Pinpoint the cell where the given text exists, returning its (X, Y) midpoint coordinate. 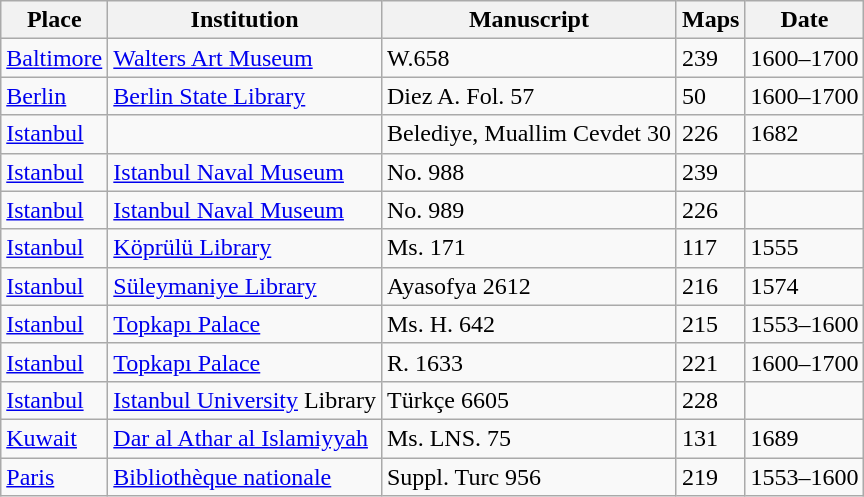
1555 (804, 248)
216 (710, 286)
Bibliothèque nationale (245, 477)
No. 989 (528, 210)
Suppl. Turc 956 (528, 477)
Süleymaniye Library (245, 286)
Place (54, 20)
Walters Art Museum (245, 58)
Manuscript (528, 20)
219 (710, 477)
Köprülü Library (245, 248)
Date (804, 20)
117 (710, 248)
Baltimore (54, 58)
Türkçe 6605 (528, 400)
Maps (710, 20)
W.658 (528, 58)
131 (710, 438)
215 (710, 324)
Ms. LNS. 75 (528, 438)
50 (710, 96)
Diez A. Fol. 57 (528, 96)
Ms. H. 642 (528, 324)
Dar al Athar al Islamiyyah (245, 438)
221 (710, 362)
Institution (245, 20)
Belediye, Muallim Cevdet 30 (528, 134)
Berlin (54, 96)
Ayasofya 2612 (528, 286)
228 (710, 400)
R. 1633 (528, 362)
Istanbul University Library (245, 400)
Ms. 171 (528, 248)
1574 (804, 286)
Paris (54, 477)
Berlin State Library (245, 96)
Kuwait (54, 438)
No. 988 (528, 172)
1689 (804, 438)
1682 (804, 134)
